Extract the (x, y) coordinate from the center of the cell holding the provided text.  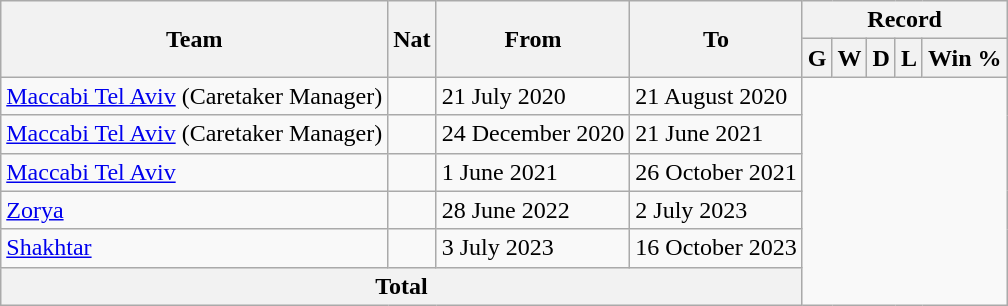
21 July 2020 (533, 96)
Record (904, 20)
D (881, 58)
Win % (964, 58)
Team (194, 39)
1 June 2021 (533, 172)
2 July 2023 (716, 210)
24 December 2020 (533, 134)
L (908, 58)
Shakhtar (194, 248)
Maccabi Tel Aviv (194, 172)
21 August 2020 (716, 96)
From (533, 39)
26 October 2021 (716, 172)
Total (402, 286)
W (850, 58)
G (817, 58)
21 June 2021 (716, 134)
16 October 2023 (716, 248)
Nat (412, 39)
Zorya (194, 210)
To (716, 39)
3 July 2023 (533, 248)
28 June 2022 (533, 210)
